Return (X, Y) of the center of cell containing provided text 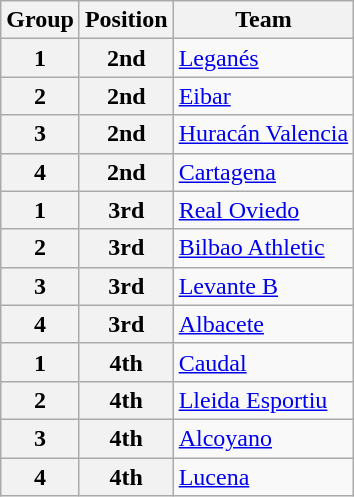
Lleida Esportiu (264, 400)
Real Oviedo (264, 210)
Position (126, 20)
Lucena (264, 477)
Group (40, 20)
Team (264, 20)
Albacete (264, 324)
Cartagena (264, 172)
Caudal (264, 362)
Leganés (264, 58)
Alcoyano (264, 438)
Huracán Valencia (264, 134)
Eibar (264, 96)
Levante B (264, 286)
Bilbao Athletic (264, 248)
